Detect which cell encompasses the target text, then output its [x, y] center coordinate. 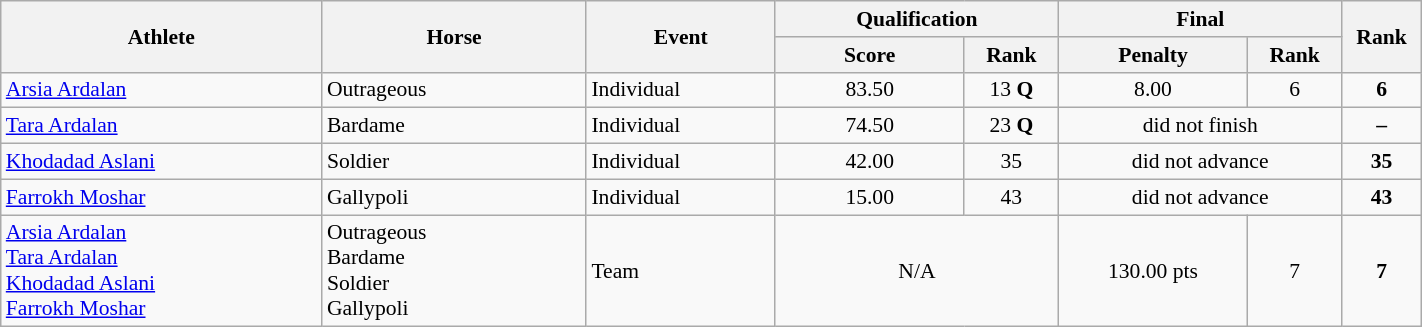
13 Q [1011, 90]
Event [680, 36]
Farrokh Moshar [162, 197]
did not finish [1200, 126]
Outrageous [454, 90]
15.00 [870, 197]
N/A [916, 271]
Gallypoli [454, 197]
8.00 [1154, 90]
– [1382, 126]
74.50 [870, 126]
Final [1200, 19]
Arsia Ardalan [162, 90]
OutrageousBardameSoldierGallypoli [454, 271]
Soldier [454, 162]
Penalty [1154, 55]
Athlete [162, 36]
Bardame [454, 126]
130.00 pts [1154, 271]
Team [680, 271]
Tara Ardalan [162, 126]
83.50 [870, 90]
Arsia ArdalanTara ArdalanKhodadad AslaniFarrokh Moshar [162, 271]
Khodadad Aslani [162, 162]
Qualification [916, 19]
Horse [454, 36]
42.00 [870, 162]
Score [870, 55]
23 Q [1011, 126]
